Output the (x, y) coordinate of the center of the cell containing the given text.  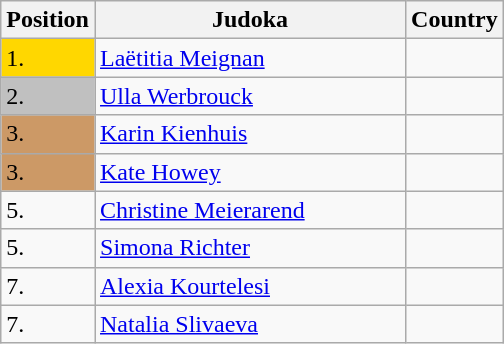
Christine Meierarend (250, 210)
Karin Kienhuis (250, 134)
Natalia Slivaeva (250, 324)
2. (48, 96)
Laëtitia Meignan (250, 58)
Simona Richter (250, 248)
1. (48, 58)
Ulla Werbrouck (250, 96)
Judoka (250, 20)
Country (455, 20)
Alexia Kourtelesi (250, 286)
Kate Howey (250, 172)
Position (48, 20)
